Identify which cell holds the provided text, then report its [X, Y] central coordinate. 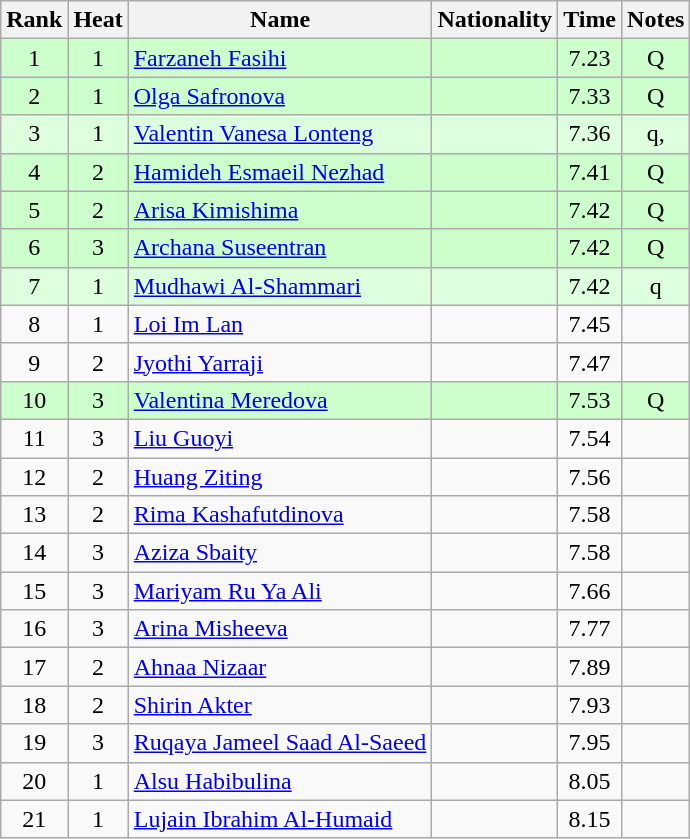
17 [34, 667]
19 [34, 743]
Arina Misheeva [280, 629]
Valentina Meredova [280, 400]
7.95 [590, 743]
7.41 [590, 172]
Archana Suseentran [280, 248]
Notes [656, 20]
Mudhawi Al-Shammari [280, 286]
7.45 [590, 324]
Liu Guoyi [280, 438]
7.89 [590, 667]
Ruqaya Jameel Saad Al-Saeed [280, 743]
Rank [34, 20]
7 [34, 286]
7.33 [590, 96]
13 [34, 515]
Heat [98, 20]
7.36 [590, 134]
Rima Kashafutdinova [280, 515]
Lujain Ibrahim Al-Humaid [280, 819]
5 [34, 210]
q, [656, 134]
8 [34, 324]
Olga Safronova [280, 96]
7.56 [590, 477]
Shirin Akter [280, 705]
7.93 [590, 705]
Hamideh Esmaeil Nezhad [280, 172]
q [656, 286]
7.47 [590, 362]
Alsu Habibulina [280, 781]
Time [590, 20]
7.53 [590, 400]
Valentin Vanesa Lonteng [280, 134]
Ahnaa Nizaar [280, 667]
4 [34, 172]
11 [34, 438]
15 [34, 591]
7.54 [590, 438]
Name [280, 20]
7.23 [590, 58]
9 [34, 362]
Jyothi Yarraji [280, 362]
10 [34, 400]
8.15 [590, 819]
7.77 [590, 629]
Aziza Sbaity [280, 553]
Arisa Kimishima [280, 210]
Nationality [495, 20]
6 [34, 248]
7.66 [590, 591]
8.05 [590, 781]
16 [34, 629]
Loi Im Lan [280, 324]
12 [34, 477]
Mariyam Ru Ya Ali [280, 591]
14 [34, 553]
Huang Ziting [280, 477]
20 [34, 781]
21 [34, 819]
18 [34, 705]
Farzaneh Fasihi [280, 58]
